Pinpoint the cell where the given text exists, returning its (x, y) midpoint coordinate. 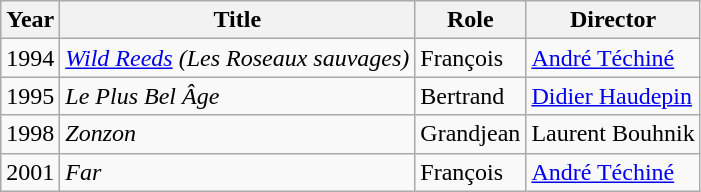
Title (238, 20)
Zonzon (238, 134)
1998 (30, 134)
Wild Reeds (Les Roseaux sauvages) (238, 58)
Le Plus Bel Âge (238, 96)
1995 (30, 96)
2001 (30, 172)
Laurent Bouhnik (613, 134)
1994 (30, 58)
Year (30, 20)
Director (613, 20)
Bertrand (470, 96)
Grandjean (470, 134)
Far (238, 172)
Didier Haudepin (613, 96)
Role (470, 20)
